Capture the cell that displays the provided text and extract its [X, Y] central coordinate. 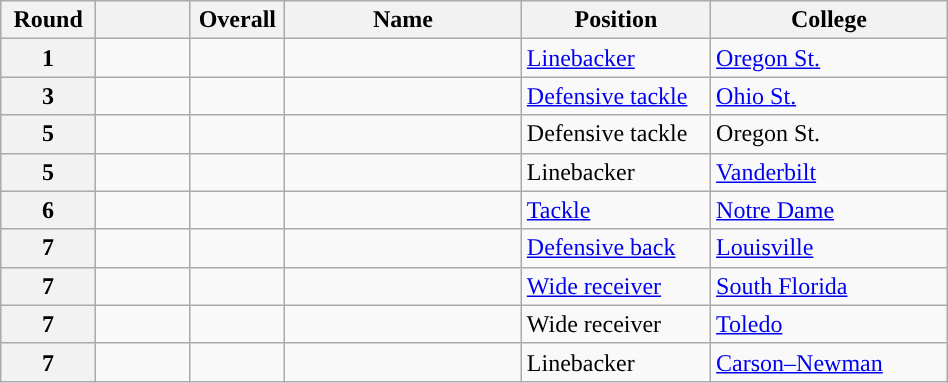
3 [48, 96]
Round [48, 20]
6 [48, 210]
Defensive back [616, 248]
Position [616, 20]
College [830, 20]
Louisville [830, 248]
Carson–Newman [830, 362]
Ohio St. [830, 96]
Vanderbilt [830, 172]
Toledo [830, 324]
Notre Dame [830, 210]
Name [404, 20]
Tackle [616, 210]
Overall [238, 20]
South Florida [830, 286]
1 [48, 58]
